Provide the [X, Y] coordinate of the cell's center where the given text is located.  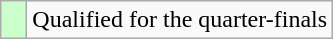
Qualified for the quarter-finals [180, 20]
